Provide the (X, Y) coordinate of the cell's center where the given text is located.  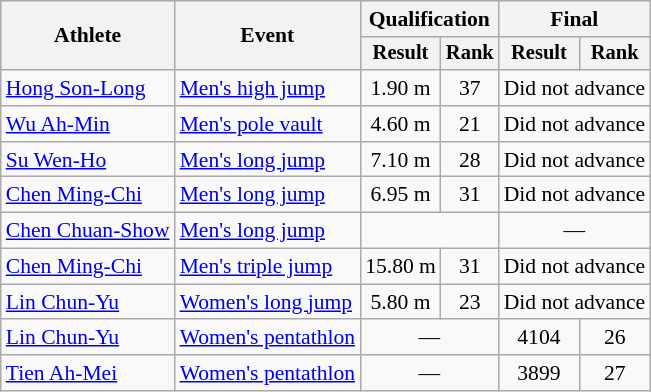
23 (470, 302)
5.80 m (400, 302)
26 (614, 338)
1.90 m (400, 88)
Chen Chuan-Show (88, 231)
21 (470, 124)
27 (614, 373)
Tien Ah-Mei (88, 373)
4.60 m (400, 124)
Men's triple jump (268, 267)
7.10 m (400, 160)
Men's high jump (268, 88)
Event (268, 36)
Women's long jump (268, 302)
Hong Son-Long (88, 88)
6.95 m (400, 195)
Final (575, 19)
15.80 m (400, 267)
4104 (540, 338)
3899 (540, 373)
Athlete (88, 36)
37 (470, 88)
28 (470, 160)
Men's pole vault (268, 124)
Wu Ah-Min (88, 124)
Qualification (429, 19)
Su Wen-Ho (88, 160)
